Search for the cell housing the specified text and yield its (X, Y) center coordinate. 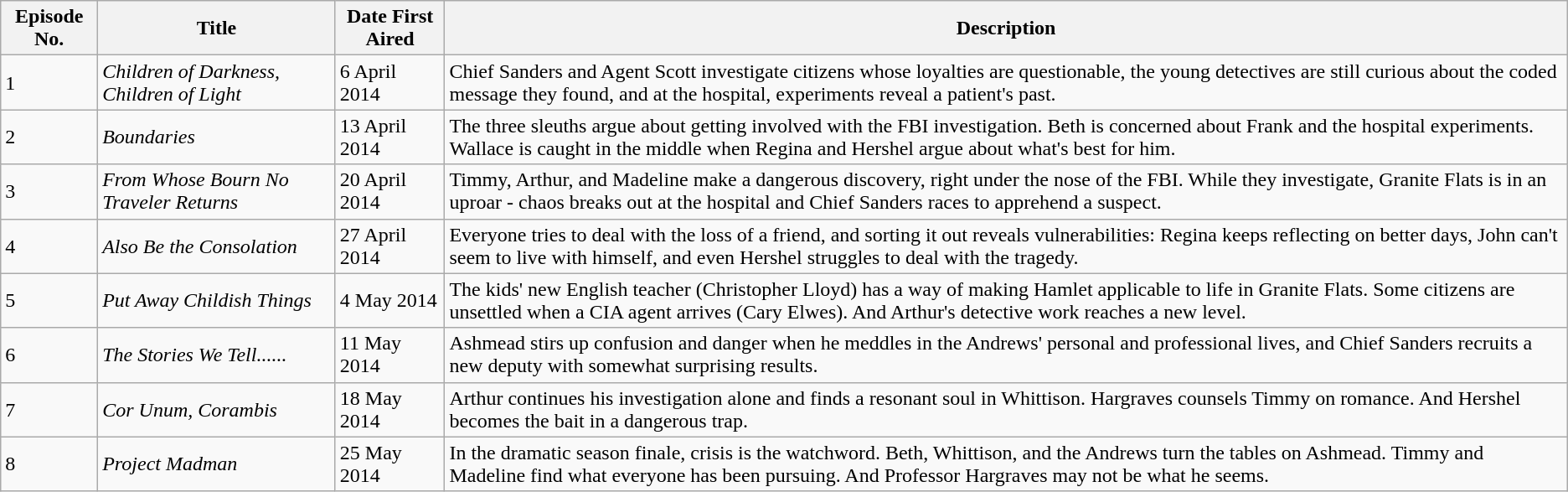
13 April 2014 (390, 137)
2 (49, 137)
Date First Aired (390, 28)
Children of Darkness, Children of Light (217, 82)
Put Away Childish Things (217, 300)
4 May 2014 (390, 300)
8 (49, 464)
Also Be the Consolation (217, 246)
5 (49, 300)
3 (49, 191)
The Stories We Tell...... (217, 355)
4 (49, 246)
From Whose Bourn No Traveler Returns (217, 191)
Cor Unum, Corambis (217, 409)
18 May 2014 (390, 409)
7 (49, 409)
11 May 2014 (390, 355)
6 (49, 355)
Description (1006, 28)
25 May 2014 (390, 464)
1 (49, 82)
Title (217, 28)
Boundaries (217, 137)
6 April 2014 (390, 82)
27 April 2014 (390, 246)
Project Madman (217, 464)
Episode No. (49, 28)
20 April 2014 (390, 191)
